Detect which cell encompasses the target text, then output its [x, y] center coordinate. 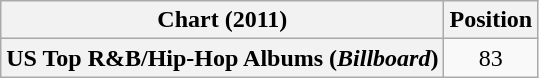
Position [491, 20]
US Top R&B/Hip-Hop Albums (Billboard) [222, 58]
Chart (2011) [222, 20]
83 [491, 58]
